Return the [X, Y] coordinate for the center point of the cell that contains the specified text.  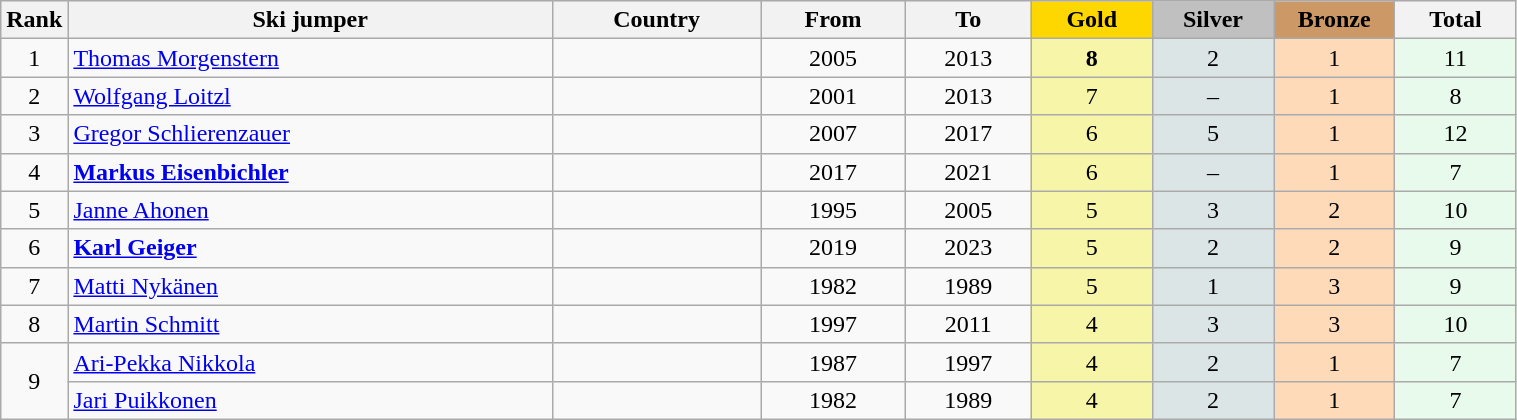
Martin Schmitt [310, 324]
Thomas Morgenstern [310, 58]
2001 [834, 96]
2019 [834, 248]
1987 [834, 362]
Rank [34, 20]
1995 [834, 210]
Bronze [1334, 20]
Matti Nykänen [310, 286]
To [968, 20]
Ski jumper [310, 20]
Janne Ahonen [310, 210]
2021 [968, 172]
Gregor Schlierenzauer [310, 134]
Silver [1212, 20]
11 [1456, 58]
Wolfgang Loitzl [310, 96]
Gold [1092, 20]
Ari-Pekka Nikkola [310, 362]
2011 [968, 324]
From [834, 20]
Karl Geiger [310, 248]
12 [1456, 134]
2007 [834, 134]
2023 [968, 248]
Country [657, 20]
Total [1456, 20]
Jari Puikkonen [310, 400]
Markus Eisenbichler [310, 172]
